From the cell containing the given text, extract its center point as (X, Y) coordinate. 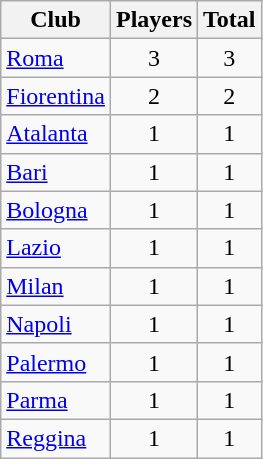
Parma (56, 400)
Roma (56, 58)
Club (56, 20)
Napoli (56, 324)
Bologna (56, 210)
Bari (56, 172)
Fiorentina (56, 96)
Milan (56, 286)
Atalanta (56, 134)
Players (154, 20)
Total (230, 20)
Lazio (56, 248)
Palermo (56, 362)
Reggina (56, 438)
